Detect which cell encompasses the target text, then output its [x, y] center coordinate. 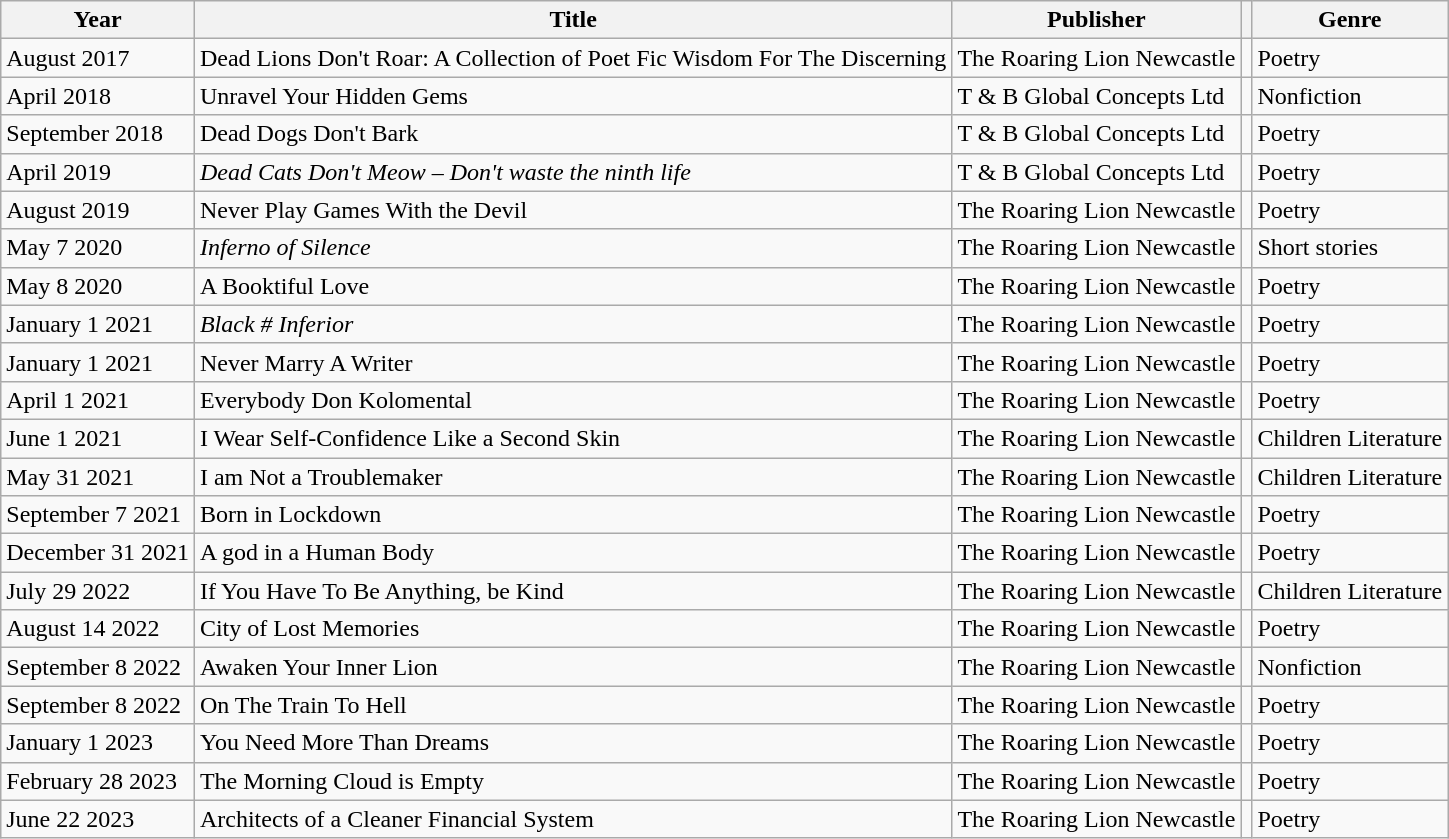
Black # Inferior [572, 324]
On The Train To Hell [572, 705]
Genre [1350, 20]
Dead Dogs Don't Bark [572, 134]
April 2019 [98, 172]
Title [572, 20]
Never Marry A Writer [572, 362]
December 31 2021 [98, 553]
A god in a Human Body [572, 553]
May 31 2021 [98, 477]
April 1 2021 [98, 400]
If You Have To Be Anything, be Kind [572, 591]
Inferno of Silence [572, 248]
Born in Lockdown [572, 515]
A Booktiful Love [572, 286]
The Morning Cloud is Empty [572, 781]
September 2018 [98, 134]
You Need More Than Dreams [572, 743]
I am Not a Troublemaker [572, 477]
July 29 2022 [98, 591]
Publisher [1096, 20]
June 22 2023 [98, 819]
January 1 2023 [98, 743]
Awaken Your Inner Lion [572, 667]
City of Lost Memories [572, 629]
Architects of a Cleaner Financial System [572, 819]
Short stories [1350, 248]
May 8 2020 [98, 286]
Everybody Don Kolomental [572, 400]
April 2018 [98, 96]
February 28 2023 [98, 781]
June 1 2021 [98, 438]
August 2019 [98, 210]
Unravel Your Hidden Gems [572, 96]
May 7 2020 [98, 248]
I Wear Self-Confidence Like a Second Skin [572, 438]
Year [98, 20]
August 2017 [98, 58]
Dead Cats Don't Meow – Don't waste the ninth life [572, 172]
August 14 2022 [98, 629]
September 7 2021 [98, 515]
Never Play Games With the Devil [572, 210]
Dead Lions Don't Roar: A Collection of Poet Fic Wisdom For The Discerning [572, 58]
